Provide the (X, Y) coordinate of the cell's center where the given text is located.  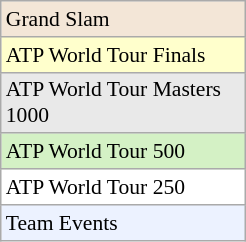
Team Events (124, 223)
ATP World Tour Masters 1000 (124, 102)
ATP World Tour Finals (124, 55)
Grand Slam (124, 19)
ATP World Tour 500 (124, 152)
ATP World Tour 250 (124, 187)
